For the text-containing cell, return its midpoint in [x, y] coordinate format. 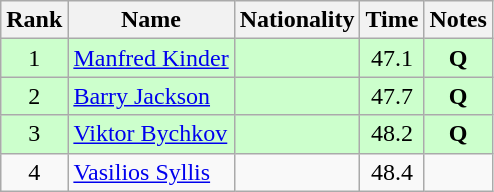
Rank [34, 20]
47.7 [392, 96]
Barry Jackson [151, 96]
Time [392, 20]
2 [34, 96]
Name [151, 20]
Manfred Kinder [151, 58]
4 [34, 172]
48.2 [392, 134]
Vasilios Syllis [151, 172]
1 [34, 58]
Notes [458, 20]
47.1 [392, 58]
Viktor Bychkov [151, 134]
3 [34, 134]
Nationality [297, 20]
48.4 [392, 172]
